Find where the given text appears and provide that cell's center as (x, y) coordinate. 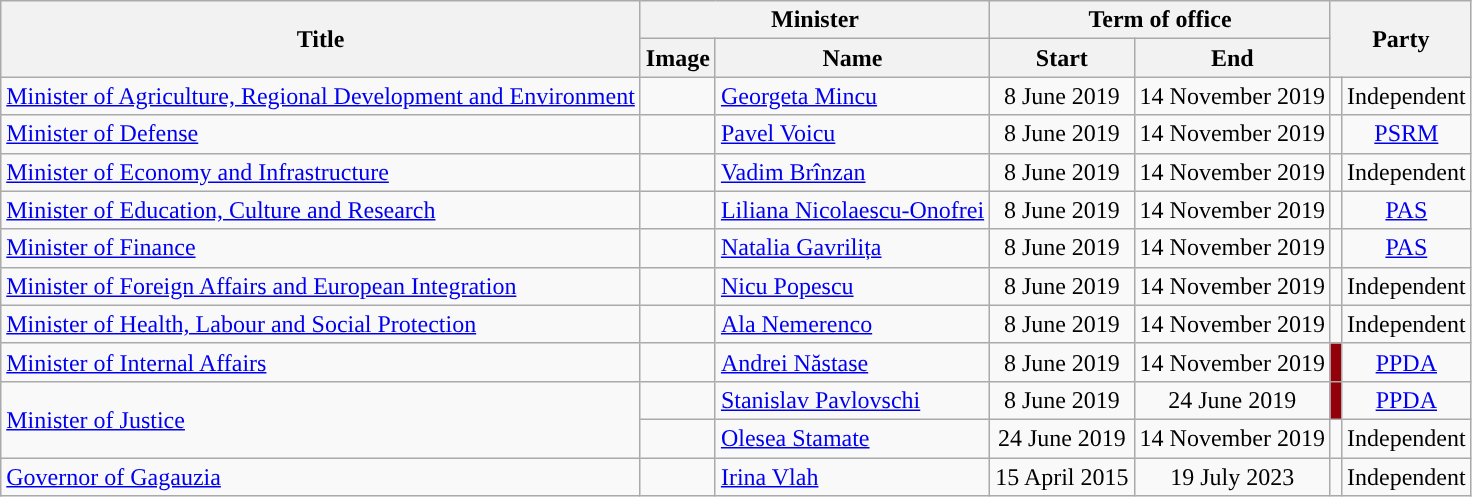
PSRM (1406, 134)
Natalia Gavrilița (852, 248)
Vadim Brînzan (852, 172)
Irina Vlah (852, 477)
Minister of Finance (321, 248)
19 July 2023 (1232, 477)
Georgeta Mincu (852, 96)
Liliana Nicolaescu-Onofrei (852, 210)
Party (1400, 39)
Minister of Agriculture, Regional Development and Environment (321, 96)
Minister of Education, Culture and Research (321, 210)
Andrei Năstase (852, 362)
Term of office (1160, 20)
Minister of Foreign Affairs and European Integration (321, 286)
Minister of Justice (321, 419)
Minister of Economy and Infrastructure (321, 172)
Ala Nemerenco (852, 324)
Governor of Gagauzia (321, 477)
Olesea Stamate (852, 438)
Name (852, 58)
Pavel Voicu (852, 134)
Nicu Popescu (852, 286)
Title (321, 39)
Image (678, 58)
Stanislav Pavlovschi (852, 400)
Minister of Internal Affairs (321, 362)
End (1232, 58)
Minister (814, 20)
15 April 2015 (1062, 477)
Minister of Defense (321, 134)
Start (1062, 58)
Minister of Health, Labour and Social Protection (321, 324)
